Output the [X, Y] coordinate of the center of the cell containing the given text.  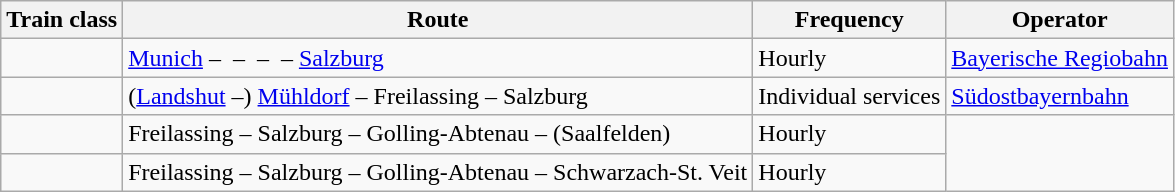
Südostbayernbahn [1060, 96]
Freilassing – Salzburg – Golling-Abtenau – Schwarzach-St. Veit [438, 172]
Munich – – – – Salzburg [438, 58]
Individual services [850, 96]
Operator [1060, 20]
Route [438, 20]
Train class [62, 20]
Frequency [850, 20]
(Landshut –) Mühldorf – Freilassing – Salzburg [438, 96]
Freilassing – Salzburg – Golling-Abtenau – (Saalfelden) [438, 134]
Bayerische Regiobahn [1060, 58]
